Locate the cell with the specified text and output its (x, y) center coordinate. 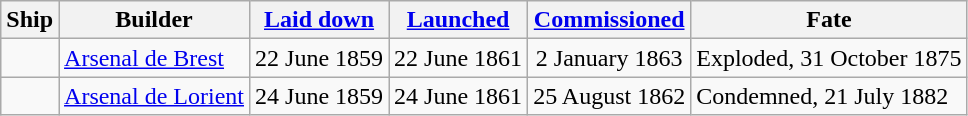
Commissioned (610, 20)
24 June 1859 (320, 96)
Condemned, 21 July 1882 (829, 96)
Ship (30, 20)
24 June 1861 (458, 96)
Launched (458, 20)
Builder (154, 20)
Exploded, 31 October 1875 (829, 58)
Arsenal de Brest (154, 58)
25 August 1862 (610, 96)
Fate (829, 20)
2 January 1863 (610, 58)
Arsenal de Lorient (154, 96)
22 June 1861 (458, 58)
Laid down (320, 20)
22 June 1859 (320, 58)
